For the text-containing cell, return its midpoint in [X, Y] coordinate format. 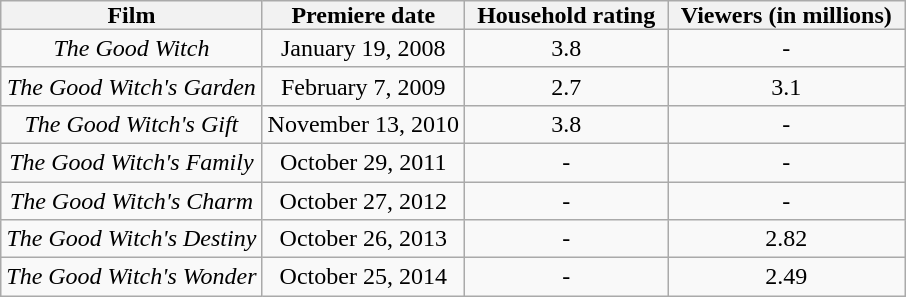
January 19, 2008 [363, 48]
2.82 [786, 239]
October 26, 2013 [363, 239]
February 7, 2009 [363, 86]
October 27, 2012 [363, 201]
Premiere date [363, 15]
October 25, 2014 [363, 277]
The Good Witch's Gift [132, 124]
October 29, 2011 [363, 162]
The Good Witch's Destiny [132, 239]
The Good Witch's Wonder [132, 277]
Household rating [566, 15]
The Good Witch's Charm [132, 201]
November 13, 2010 [363, 124]
The Good Witch [132, 48]
3.1 [786, 86]
The Good Witch's Family [132, 162]
The Good Witch's Garden [132, 86]
2.49 [786, 277]
Viewers (in millions) [786, 15]
2.7 [566, 86]
Film [132, 15]
